Output the [x, y] coordinate of the center of the cell containing the given text.  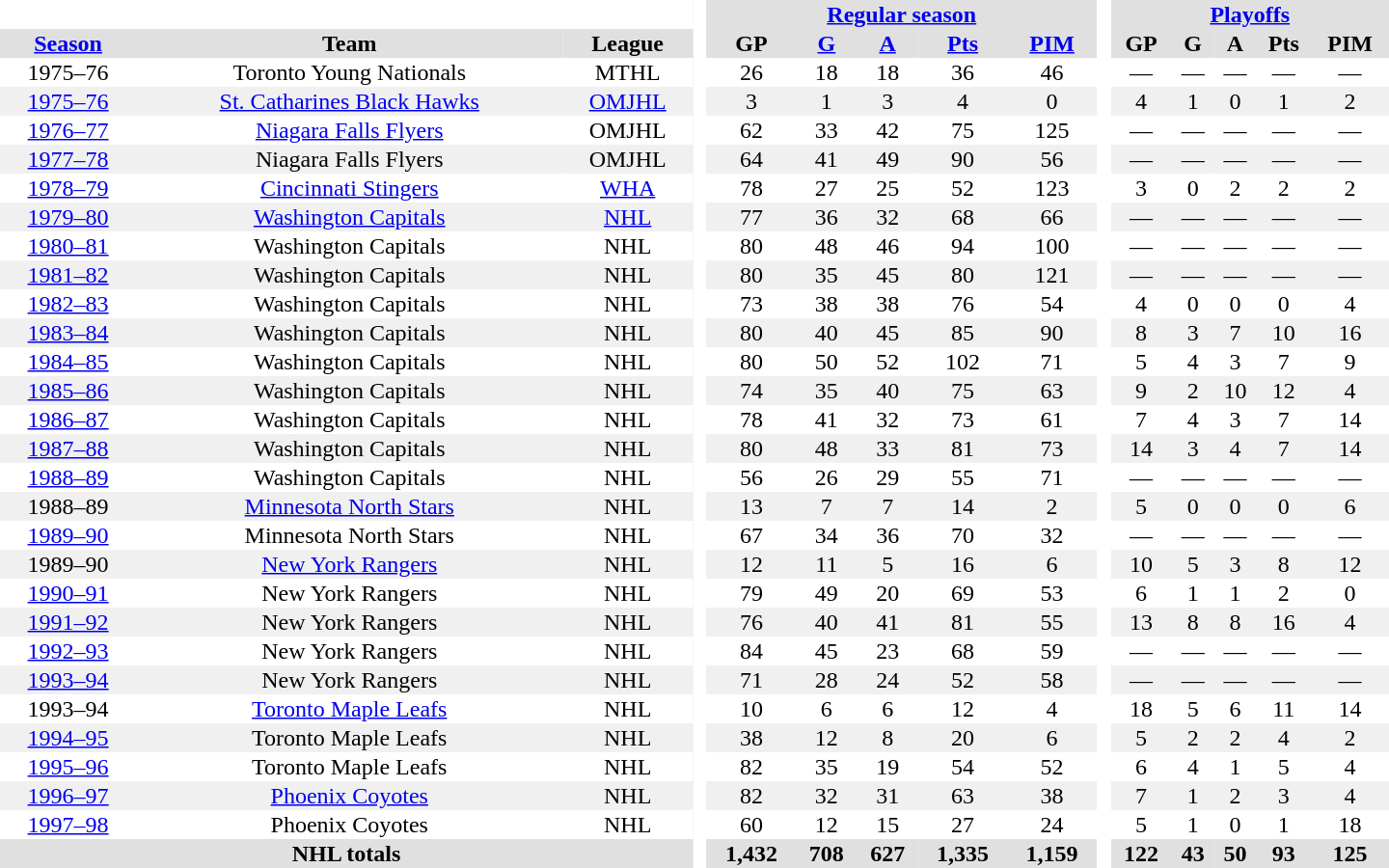
627 [887, 854]
St. Catharines Black Hawks [349, 101]
708 [826, 854]
WHA [627, 188]
Toronto Young Nationals [349, 72]
122 [1140, 854]
1996–97 [68, 796]
84 [752, 651]
Team [349, 43]
121 [1051, 275]
1981–82 [68, 275]
62 [752, 130]
1979–80 [68, 217]
1977–78 [68, 159]
25 [887, 188]
58 [1051, 680]
1986–87 [68, 420]
69 [963, 593]
Season [68, 43]
64 [752, 159]
28 [826, 680]
60 [752, 825]
1978–79 [68, 188]
123 [1051, 188]
MTHL [627, 72]
66 [1051, 217]
93 [1283, 854]
100 [1051, 246]
1992–93 [68, 651]
1987–88 [68, 448]
1,432 [752, 854]
Regular season [902, 14]
31 [887, 796]
1980–81 [68, 246]
70 [963, 535]
1,335 [963, 854]
1991–92 [68, 622]
67 [752, 535]
102 [963, 362]
94 [963, 246]
15 [887, 825]
29 [887, 477]
1984–85 [68, 362]
59 [1051, 651]
Playoffs [1250, 14]
NHL totals [346, 854]
1982–83 [68, 304]
1,159 [1051, 854]
1994–95 [68, 738]
League [627, 43]
19 [887, 767]
1997–98 [68, 825]
23 [887, 651]
1990–91 [68, 593]
42 [887, 130]
85 [963, 333]
1995–96 [68, 767]
79 [752, 593]
34 [826, 535]
43 [1193, 854]
53 [1051, 593]
74 [752, 391]
77 [752, 217]
61 [1051, 420]
1976–77 [68, 130]
1985–86 [68, 391]
1983–84 [68, 333]
Cincinnati Stingers [349, 188]
